Provide the [x, y] coordinate of the cell's center where the given text is located.  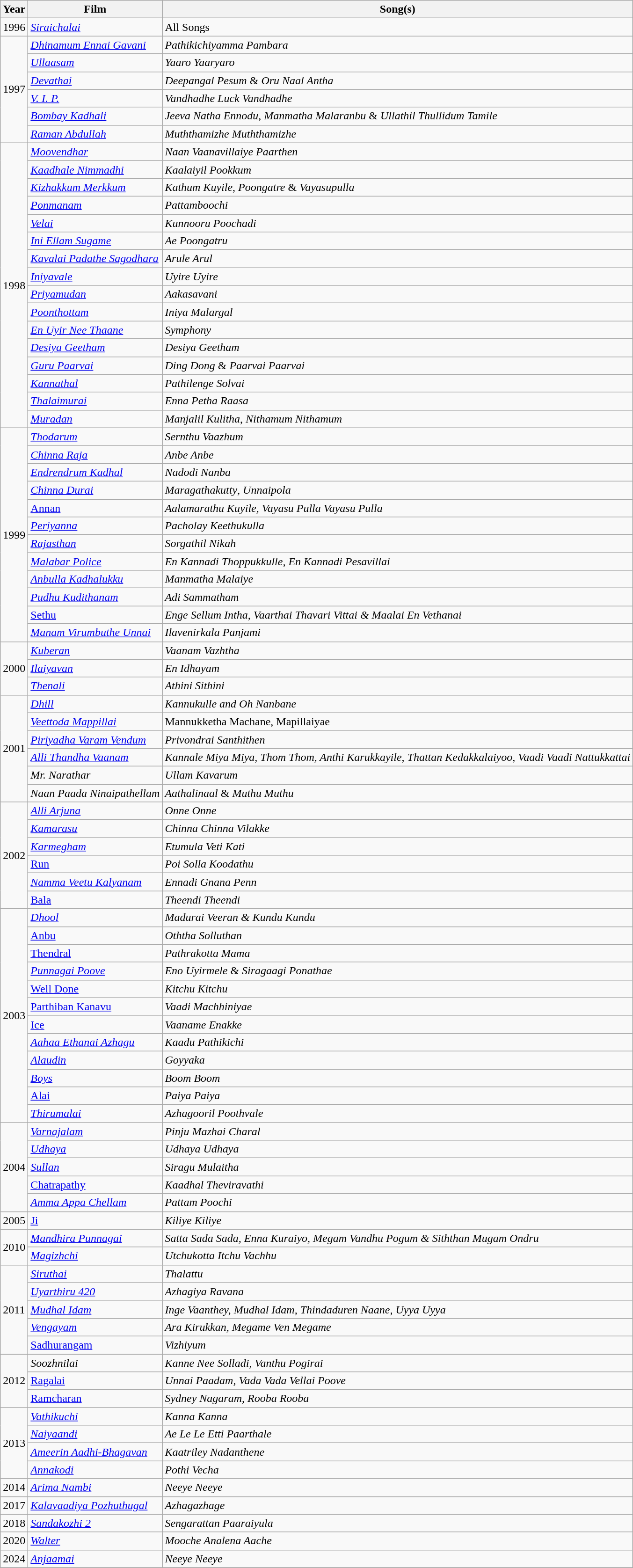
Naiyaandi [95, 1434]
Sengarattan Paaraiyula [398, 1523]
Sullan [95, 1167]
Sernthu Vaazhum [398, 437]
Paiya Paiya [398, 1096]
Mr. Narathar [95, 775]
Aahaa Ethanai Azhagu [95, 1042]
Pinju Mazhai Charal [398, 1131]
Muradan [95, 419]
Utchukotta Itchu Vachhu [398, 1256]
Endrendrum Kadhal [95, 472]
Ilaiyavan [95, 668]
Veettoda Mappillai [95, 722]
Karmegham [95, 846]
Thirumalai [95, 1114]
Rajasthan [95, 544]
Ponmanam [95, 205]
Deepangal Pesum & Oru Naal Antha [398, 80]
Guru Paarvai [95, 365]
Kitchu Kitchu [398, 989]
Aalamarathu Kuyile, Vayasu Pulla Vayasu Pulla [398, 508]
Alli Arjuna [95, 811]
Pattam Poochi [398, 1203]
Maragathakutty, Unnaipola [398, 490]
Annakodi [95, 1470]
Priyamudan [95, 294]
Enge Sellum Intha, Vaarthai Thavari Vittai & Maalai En Vethanai [398, 615]
2011 [14, 1309]
Azhagiya Ravana [398, 1291]
2013 [14, 1443]
Vizhiyum [398, 1345]
Oththa Solluthan [398, 935]
Mandhira Punnagai [95, 1238]
Kalavaadiya Pozhuthugal [95, 1505]
Walter [95, 1541]
Dhill [95, 704]
Vengayam [95, 1327]
2018 [14, 1523]
Sethu [95, 615]
Pathikichiyamma Pambara [398, 45]
Unnai Paadam, Vada Vada Vellai Poove [398, 1381]
Manam Virumbuthe Unnai [95, 633]
Periyanna [95, 526]
Chatrapathy [95, 1185]
Pathrakotta Mama [398, 953]
Bombay Kadhali [95, 116]
Ae Poongatru [398, 241]
Ameerin Aadhi-Bhagavan [95, 1452]
Bala [95, 900]
2024 [14, 1559]
Kaadu Pathikichi [398, 1042]
Year [14, 9]
Theendi Theendi [398, 900]
Ullaasam [95, 63]
Naan Paada Ninaipathellam [95, 793]
Piriyadha Varam Vendum [95, 739]
Azhagazhage [398, 1505]
1996 [14, 27]
V. I. P. [95, 98]
Azhagooril Poothvale [398, 1114]
Velai [95, 223]
Vaadi Machhiniyae [398, 1006]
Kanne Nee Solladi, Vanthu Pogirai [398, 1363]
Iniyavale [95, 277]
2002 [14, 855]
Thenali [95, 686]
Muththamizhe Muththamizhe [398, 134]
Namma Veetu Kalyanam [95, 882]
Poi Solla Koodathu [398, 864]
Kanna Kanna [398, 1416]
Privondrai Santhithen [398, 739]
Ji [95, 1220]
Enna Petha Raasa [398, 401]
Soozhnilai [95, 1363]
Nadodi Nanba [398, 472]
Kannathal [95, 383]
Anbu [95, 935]
Athini Sithini [398, 686]
Kannukulle and Oh Nanbane [398, 704]
Kaatriley Nadanthene [398, 1452]
Sydney Nagaram, Rooba Rooba [398, 1399]
Anbulla Kadhalukku [95, 579]
Boys [95, 1078]
Alli Thandha Vaanam [95, 757]
2003 [14, 1015]
Boom Boom [398, 1078]
Chinna Chinna Vilakke [398, 829]
Vathikuchi [95, 1416]
Vaaname Enakke [398, 1024]
Kathum Kuyile, Poongatre & Vayasupulla [398, 187]
Uyire Uyire [398, 277]
Kaadhale Nimmadhi [95, 169]
Parthiban Kanavu [95, 1006]
Poonthottam [95, 312]
Annan [95, 508]
Kiliye Kiliye [398, 1220]
Magizhchi [95, 1256]
Ae Le Le Etti Paarthale [398, 1434]
Thodarum [95, 437]
2004 [14, 1167]
Kunnooru Poochadi [398, 223]
2005 [14, 1220]
Satta Sada Sada, Enna Kuraiyo, Megam Vandhu Pogum & Siththan Mugam Ondru [398, 1238]
Sandakozhi 2 [95, 1523]
Mannukketha Machane, Mapillaiyae [398, 722]
1999 [14, 534]
Ilavenirkala Panjami [398, 633]
Udhaya [95, 1149]
Aakasavani [398, 294]
Malabar Police [95, 562]
Pattamboochi [398, 205]
Punnagai Poove [95, 971]
Film [95, 9]
Ding Dong & Paarvai Paarvai [398, 365]
Vaanam Vazhtha [398, 650]
Inge Vaanthey, Mudhal Idam, Thindaduren Naane, Uyya Uyya [398, 1309]
Thalattu [398, 1274]
Ara Kirukkan, Megame Ven Megame [398, 1327]
Madurai Veeran & Kundu Kundu [398, 918]
Etumula Veti Kati [398, 846]
Goyyaka [398, 1060]
Chinna Raja [95, 454]
Udhaya Udhaya [398, 1149]
Eno Uyirmele & Siragaagi Ponathae [398, 971]
All Songs [398, 27]
Arima Nambi [95, 1488]
Adi Sammatham [398, 597]
Thalaimurai [95, 401]
Pathilenge Solvai [398, 383]
Ini Ellam Sugame [95, 241]
1997 [14, 89]
Kannale Miya Miya, Thom Thom, Anthi Karukkayile, Thattan Kedakkalaiyoo, Vaadi Vaadi Nattukkattai [398, 757]
Siraichalai [95, 27]
Symphony [398, 330]
Run [95, 864]
Song(s) [398, 9]
2020 [14, 1541]
Jeeva Natha Ennodu, Manmatha Malaranbu & Ullathil Thullidum Tamile [398, 116]
2012 [14, 1381]
Kaalaiyil Pookkum [398, 169]
Alai [95, 1096]
Naan Vaanavillaiye Paarthen [398, 152]
Amma Appa Chellam [95, 1203]
Manmatha Malaiye [398, 579]
Anjaamai [95, 1559]
Mooche Analena Aache [398, 1541]
Ullam Kavarum [398, 775]
En Idhayam [398, 668]
Mudhal Idam [95, 1309]
2000 [14, 668]
Onne Onne [398, 811]
Kamarasu [95, 829]
Pothi Vecha [398, 1470]
2001 [14, 748]
Anbe Anbe [398, 454]
En Kannadi Thoppukkulle, En Kannadi Pesavillai [398, 562]
Kizhakkum Merkkum [95, 187]
Siragu Mulaitha [398, 1167]
Chinna Durai [95, 490]
Ennadi Gnana Penn [398, 882]
Dhinamum Ennai Gavani [95, 45]
Pudhu Kudithanam [95, 597]
Manjalil Kulitha, Nithamum Nithamum [398, 419]
Well Done [95, 989]
Varnajalam [95, 1131]
Devathai [95, 80]
Dhool [95, 918]
Pacholay Keethukulla [398, 526]
Kavalai Padathe Sagodhara [95, 259]
Moovendhar [95, 152]
En Uyir Nee Thaane [95, 330]
Thendral [95, 953]
Raman Abdullah [95, 134]
Sorgathil Nikah [398, 544]
Vandhadhe Luck Vandhadhe [398, 98]
Kaadhal Theviravathi [398, 1185]
2017 [14, 1505]
Siruthai [95, 1274]
Ramcharan [95, 1399]
Yaaro Yaaryaro [398, 63]
Ice [95, 1024]
2014 [14, 1488]
1998 [14, 285]
Iniya Malargal [398, 312]
Aathalinaal & Muthu Muthu [398, 793]
Arule Arul [398, 259]
Kuberan [95, 650]
2010 [14, 1247]
Uyarthiru 420 [95, 1291]
Sadhurangam [95, 1345]
Alaudin [95, 1060]
Ragalai [95, 1381]
